Extract the (X, Y) coordinate from the center of the cell holding the provided text.  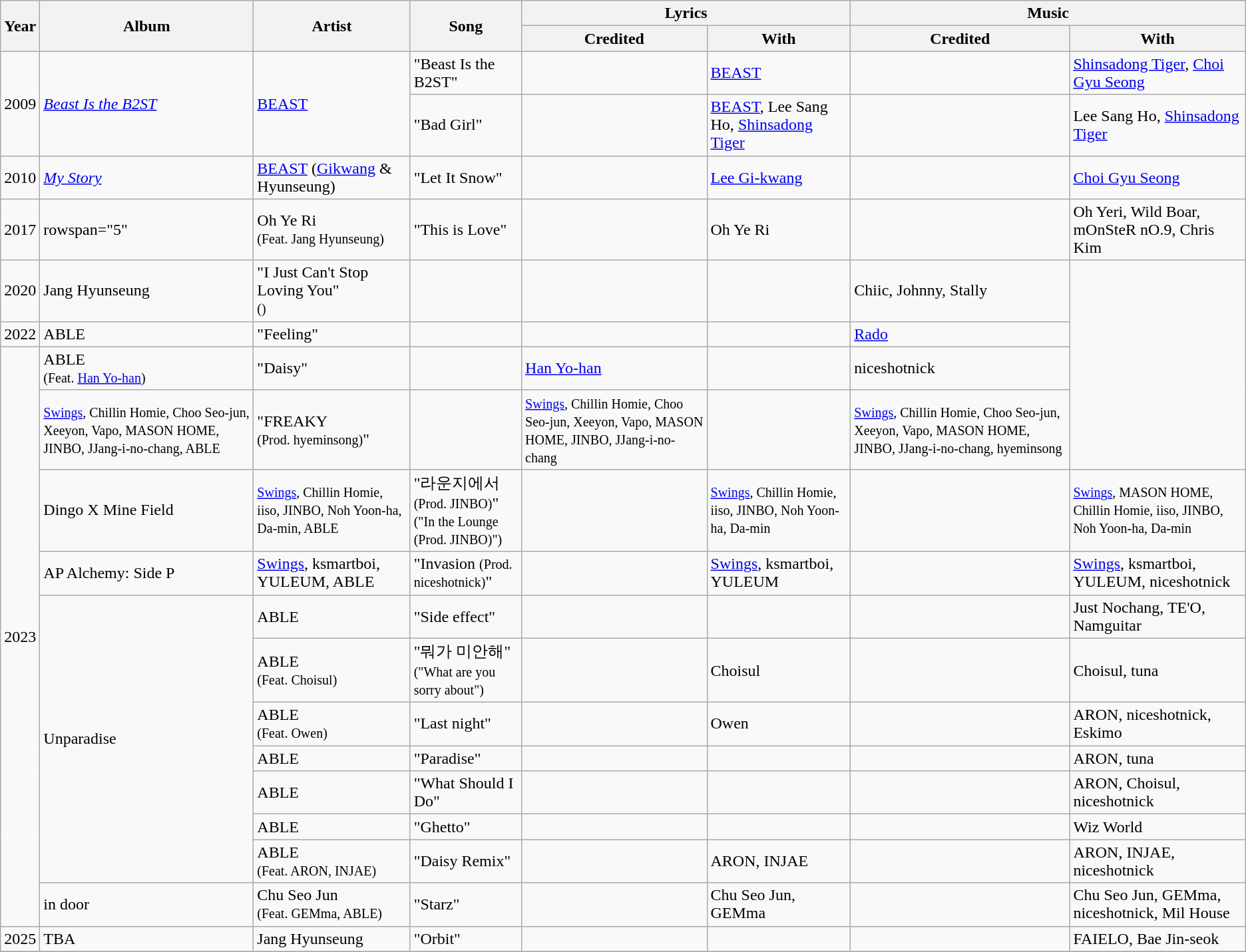
2023 (20, 636)
ARON, tuna (1157, 758)
"라운지에서 (Prod. JINBO)"("In the Lounge (Prod. JINBO)") (466, 510)
"Side effect" (466, 616)
Beast Is the B2ST (146, 104)
"Beast Is the B2ST" (466, 73)
"Starz" (466, 905)
"Bad Girl" (466, 125)
Chu Seo Jun, GEMma (779, 905)
"Daisy Remix" (466, 861)
Artist (331, 26)
"Let It Snow" (466, 177)
2010 (20, 177)
TBA (146, 939)
2017 (20, 230)
ARON, INJAE (779, 861)
Owen (779, 724)
Year (20, 26)
Han Yo-han (614, 369)
Choisul, tuna (1157, 671)
in door (146, 905)
Unparadise (146, 738)
ABLE(Feat. Owen) (331, 724)
"Orbit" (466, 939)
Swings, Chillin Homie, Choo Seo-jun, Xeeyon, Vapo, MASON HOME, JINBO, JJang-i-no-chang, ABLE (146, 430)
Swings, Chillin Homie, iiso, JINBO, Noh Yoon-ha, Da-min, ABLE (331, 510)
"Invasion (Prod. niceshotnick)" (466, 573)
rowspan="5" (146, 230)
BEAST, Lee Sang Ho, Shinsadong Tiger (779, 125)
Choisul (779, 671)
Swings, ksmartboi, YULEUM (779, 573)
"What Should I Do" (466, 793)
"Paradise" (466, 758)
2009 (20, 104)
2022 (20, 334)
FAIELO, Bae Jin-seok (1157, 939)
Swings, Chillin Homie, Choo Seo-jun, Xeeyon, Vapo, MASON HOME, JINBO, JJang-i-no-chang (614, 430)
Shinsadong Tiger, Choi Gyu Seong (1157, 73)
"Feeling" (331, 334)
Swings, MASON HOME, Chillin Homie, iiso, JINBO, Noh Yoon-ha, Da-min (1157, 510)
"Daisy" (331, 369)
Oh Ye Ri (779, 230)
ABLE(Feat. ARON, INJAE) (331, 861)
Choi Gyu Seong (1157, 177)
Chu Seo Jun, GEMma, niceshotnick, Mil House (1157, 905)
Music (1048, 13)
Dingo X Mine Field (146, 510)
Oh Ye Ri(Feat. Jang Hyunseung) (331, 230)
ABLE (Feat. Han Yo-han) (146, 369)
"This is Love" (466, 230)
Just Nochang, TE'O, Namguitar (1157, 616)
Chu Seo Jun(Feat. GEMma, ABLE) (331, 905)
"Ghetto" (466, 827)
niceshotnick (960, 369)
AP Alchemy: Side P (146, 573)
"FREAKY (Prod. hyeminsong)" (331, 430)
Lee Gi-kwang (779, 177)
Rado (960, 334)
2020 (20, 291)
Song (466, 26)
"Last night" (466, 724)
Album (146, 26)
Lee Sang Ho, Shinsadong Tiger (1157, 125)
Swings, ksmartboi, YULEUM, ABLE (331, 573)
Swings, Chillin Homie, iiso, JINBO, Noh Yoon-ha, Da-min (779, 510)
My Story (146, 177)
Lyrics (686, 13)
Swings, Chillin Homie, Choo Seo-jun, Xeeyon, Vapo, MASON HOME, JINBO, JJang-i-no-chang, hyeminsong (960, 430)
2025 (20, 939)
Swings, ksmartboi, YULEUM, niceshotnick (1157, 573)
"뭐가 미안해"("What are you sorry about") (466, 671)
ARON, INJAE, niceshotnick (1157, 861)
Chiic, Johnny, Stally (960, 291)
ARON, niceshotnick, Eskimo (1157, 724)
Wiz World (1157, 827)
ABLE(Feat. Choisul) (331, 671)
"I Just Can't Stop Loving You"() (331, 291)
BEAST (Gikwang & Hyunseung) (331, 177)
Oh Yeri, Wild Boar, mOnSteR nO.9, Chris Kim (1157, 230)
ARON, Choisul, niceshotnick (1157, 793)
